Find where the given text appears and provide that cell's center as (X, Y) coordinate. 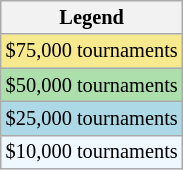
$50,000 tournaments (92, 85)
$10,000 tournaments (92, 152)
$75,000 tournaments (92, 51)
Legend (92, 17)
$25,000 tournaments (92, 118)
